Pinpoint the cell where the given text exists, returning its (X, Y) midpoint coordinate. 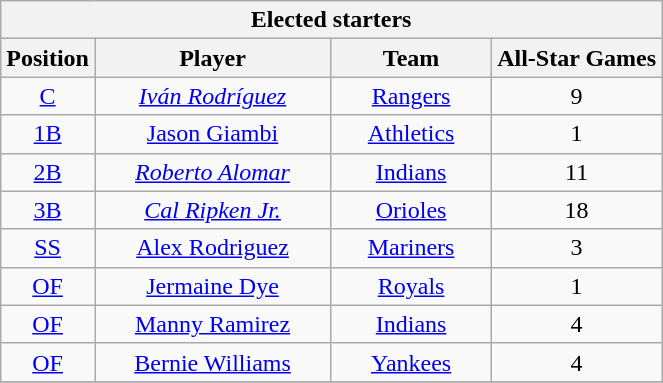
Jason Giambi (212, 134)
Mariners (412, 248)
2B (48, 172)
Jermaine Dye (212, 286)
9 (577, 96)
Cal Ripken Jr. (212, 210)
All-Star Games (577, 58)
Manny Ramirez (212, 324)
Alex Rodriguez (212, 248)
11 (577, 172)
Royals (412, 286)
C (48, 96)
Yankees (412, 362)
18 (577, 210)
1B (48, 134)
Bernie Williams (212, 362)
Team (412, 58)
Roberto Alomar (212, 172)
Orioles (412, 210)
SS (48, 248)
Rangers (412, 96)
Elected starters (332, 20)
3 (577, 248)
3B (48, 210)
Iván Rodríguez (212, 96)
Position (48, 58)
Athletics (412, 134)
Player (212, 58)
